Determine the [x, y] coordinate at the center of the cell enclosing the given text.  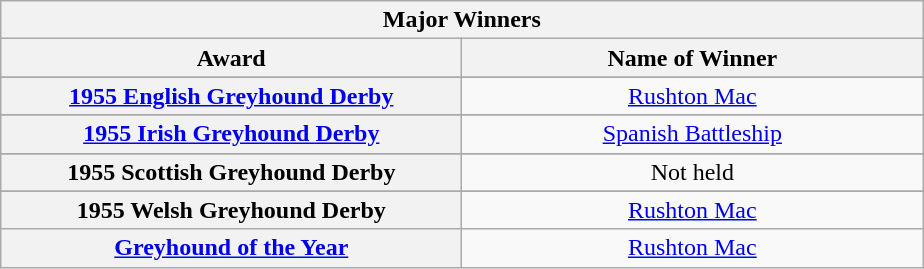
Greyhound of the Year [232, 248]
1955 Scottish Greyhound Derby [232, 172]
Major Winners [462, 20]
Spanish Battleship [692, 134]
1955 English Greyhound Derby [232, 96]
Award [232, 58]
1955 Welsh Greyhound Derby [232, 210]
Not held [692, 172]
1955 Irish Greyhound Derby [232, 134]
Name of Winner [692, 58]
